Extract the [X, Y] coordinate from the center of the cell holding the provided text.  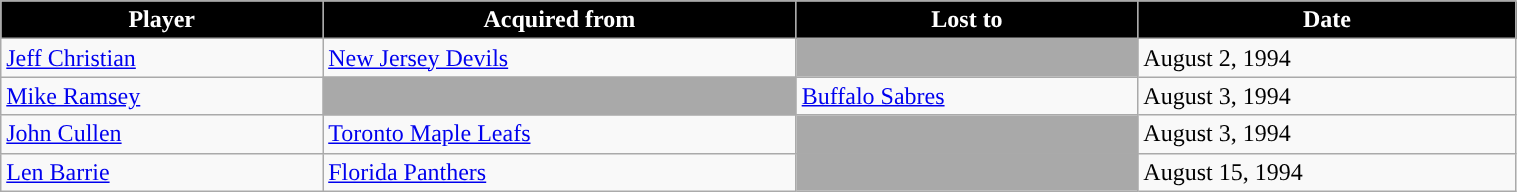
Date [1327, 20]
Florida Panthers [560, 172]
Len Barrie [162, 172]
August 2, 1994 [1327, 58]
Lost to [967, 20]
Acquired from [560, 20]
Mike Ramsey [162, 96]
Player [162, 20]
New Jersey Devils [560, 58]
August 15, 1994 [1327, 172]
Buffalo Sabres [967, 96]
Jeff Christian [162, 58]
Toronto Maple Leafs [560, 134]
John Cullen [162, 134]
